Locate the cell with the specified text and output its [X, Y] center coordinate. 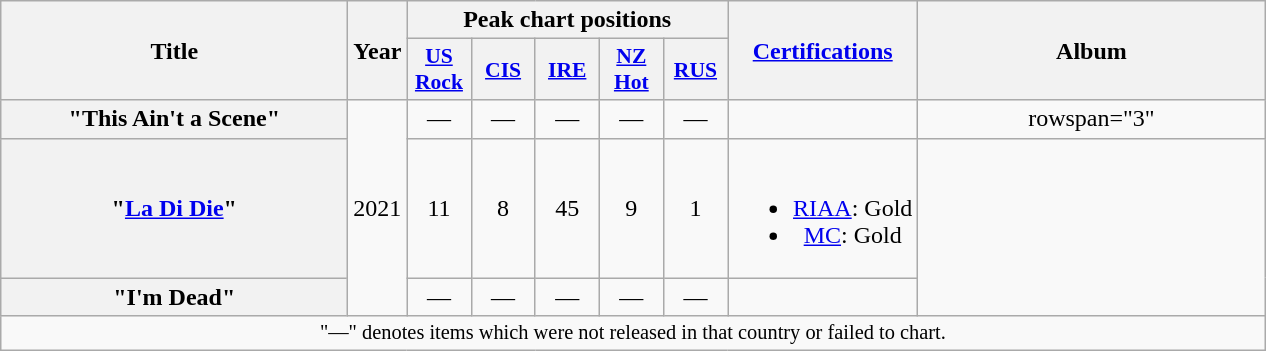
RUS [695, 70]
"This Ain't a Scene" [174, 119]
9 [631, 208]
11 [439, 208]
RIAA: GoldMC: Gold [823, 208]
Title [174, 50]
rowspan="3" [1092, 119]
"—" denotes items which were not released in that country or failed to chart. [633, 333]
Year [378, 50]
8 [503, 208]
Album [1092, 50]
CIS [503, 70]
NZHot [631, 70]
IRE [567, 70]
Peak chart positions [568, 20]
USRock [439, 70]
"I'm Dead" [174, 297]
2021 [378, 208]
45 [567, 208]
1 [695, 208]
Certifications [823, 50]
"La Di Die" [174, 208]
